Provide the (X, Y) coordinate of the cell's center where the given text is located.  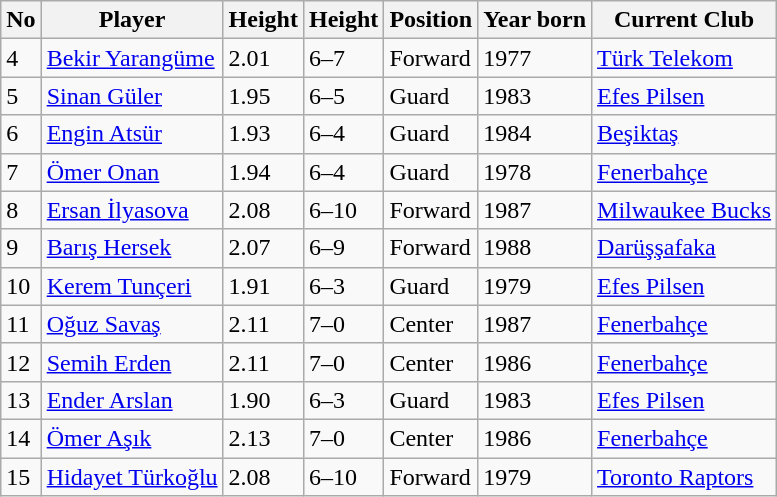
15 (21, 477)
Year born (535, 20)
13 (21, 400)
6–5 (343, 96)
Oğuz Savaş (132, 324)
Engin Atsür (132, 134)
1977 (535, 58)
4 (21, 58)
5 (21, 96)
Sinan Güler (132, 96)
1.90 (263, 400)
Türk Telekom (684, 58)
Milwaukee Bucks (684, 210)
Beşiktaş (684, 134)
Ömer Onan (132, 172)
Current Club (684, 20)
2.13 (263, 438)
12 (21, 362)
1.95 (263, 96)
Toronto Raptors (684, 477)
11 (21, 324)
Player (132, 20)
2.01 (263, 58)
Bekir Yarangüme (132, 58)
No (21, 20)
10 (21, 286)
Ersan İlyasova (132, 210)
Barış Hersek (132, 248)
1.94 (263, 172)
2.07 (263, 248)
Darüşşafaka (684, 248)
1978 (535, 172)
Kerem Tunçeri (132, 286)
1988 (535, 248)
6 (21, 134)
14 (21, 438)
6–9 (343, 248)
Ender Arslan (132, 400)
1.93 (263, 134)
Semih Erden (132, 362)
1984 (535, 134)
Position (431, 20)
8 (21, 210)
7 (21, 172)
Hidayet Türkoğlu (132, 477)
6–7 (343, 58)
1.91 (263, 286)
Ömer Aşık (132, 438)
9 (21, 248)
